Capture the cell that displays the provided text and extract its (X, Y) central coordinate. 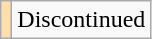
Discontinued (82, 20)
